Output the [X, Y] coordinate of the center of the cell containing the given text.  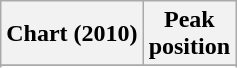
Peakposition [189, 34]
Chart (2010) [72, 34]
